Identify which cell holds the provided text, then report its [x, y] central coordinate. 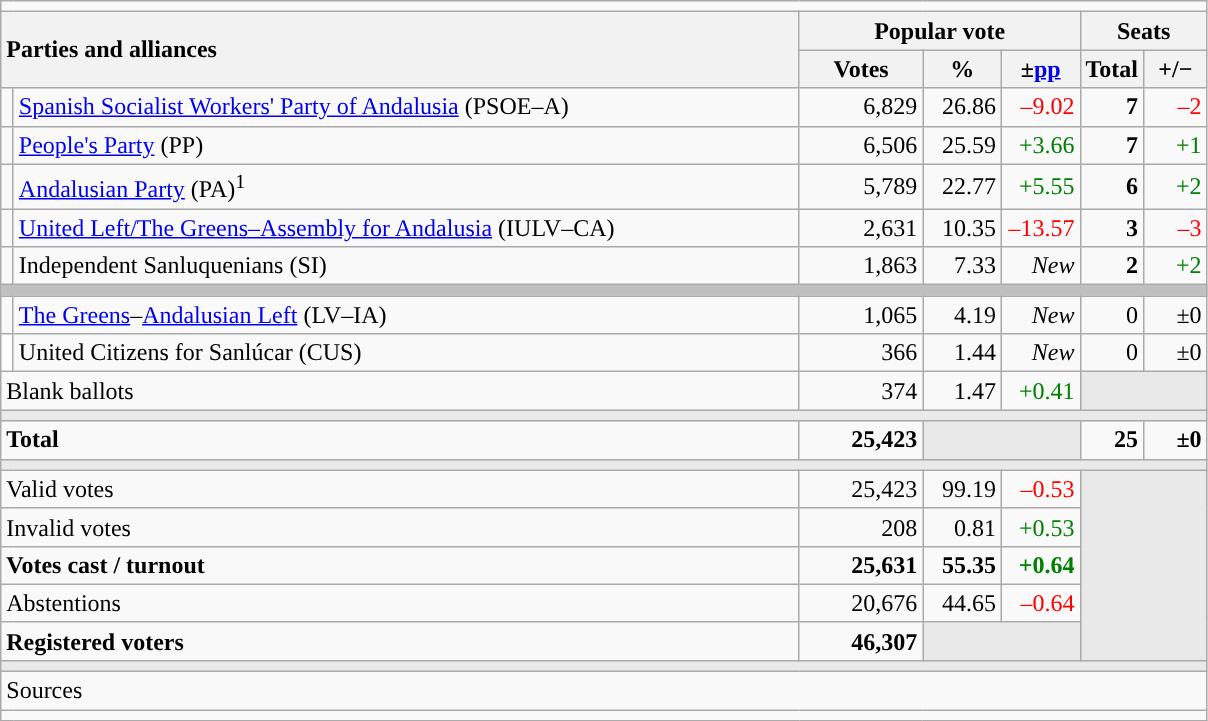
2,631 [861, 228]
20,676 [861, 603]
+3.66 [1040, 145]
Parties and alliances [400, 50]
1.44 [962, 353]
6,829 [861, 107]
±pp [1040, 69]
–2 [1176, 107]
United Citizens for Sanlúcar (CUS) [406, 353]
374 [861, 391]
Andalusian Party (PA)1 [406, 186]
Sources [604, 691]
% [962, 69]
–0.53 [1040, 489]
–3 [1176, 228]
1,863 [861, 266]
Registered voters [400, 641]
25.59 [962, 145]
26.86 [962, 107]
99.19 [962, 489]
0.81 [962, 527]
22.77 [962, 186]
Votes cast / turnout [400, 565]
5,789 [861, 186]
The Greens–Andalusian Left (LV–IA) [406, 315]
208 [861, 527]
Abstentions [400, 603]
7.33 [962, 266]
25,631 [861, 565]
10.35 [962, 228]
United Left/The Greens–Assembly for Andalusia (IULV–CA) [406, 228]
People's Party (PP) [406, 145]
6,506 [861, 145]
Spanish Socialist Workers' Party of Andalusia (PSOE–A) [406, 107]
+0.53 [1040, 527]
366 [861, 353]
Valid votes [400, 489]
+5.55 [1040, 186]
Independent Sanluquenians (SI) [406, 266]
+0.64 [1040, 565]
–13.57 [1040, 228]
4.19 [962, 315]
Popular vote [940, 31]
Invalid votes [400, 527]
–9.02 [1040, 107]
1,065 [861, 315]
44.65 [962, 603]
25 [1112, 440]
2 [1112, 266]
3 [1112, 228]
Votes [861, 69]
55.35 [962, 565]
–0.64 [1040, 603]
6 [1112, 186]
+1 [1176, 145]
+/− [1176, 69]
1.47 [962, 391]
Seats [1144, 31]
+0.41 [1040, 391]
Blank ballots [400, 391]
46,307 [861, 641]
